Find where the given text appears and provide that cell's center as [X, Y] coordinate. 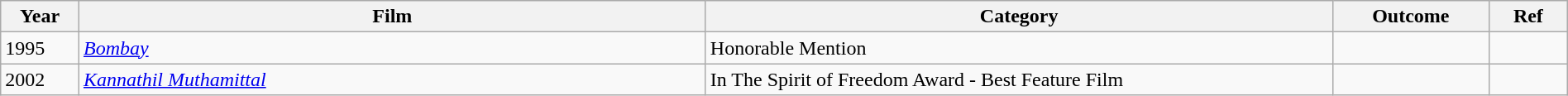
Bombay [392, 48]
Category [1019, 17]
2002 [40, 79]
1995 [40, 48]
Year [40, 17]
Outcome [1411, 17]
Ref [1528, 17]
Film [392, 17]
In The Spirit of Freedom Award - Best Feature Film [1019, 79]
Kannathil Muthamittal [392, 79]
Honorable Mention [1019, 48]
